From the cell containing the given text, extract its center point as [x, y] coordinate. 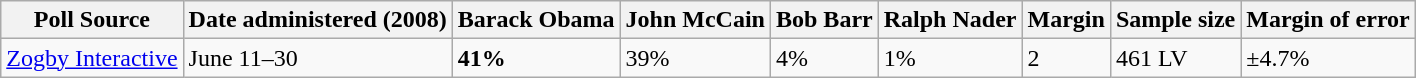
Bob Barr [824, 20]
Ralph Nader [950, 20]
4% [824, 58]
Zogby Interactive [92, 58]
Poll Source [92, 20]
Margin [1066, 20]
±4.7% [1328, 58]
461 LV [1175, 58]
1% [950, 58]
June 11–30 [318, 58]
Date administered (2008) [318, 20]
41% [536, 58]
Margin of error [1328, 20]
John McCain [695, 20]
39% [695, 58]
Barack Obama [536, 20]
Sample size [1175, 20]
2 [1066, 58]
